Scan for the cell matching the given text and deliver its (X, Y) coordinate at center. 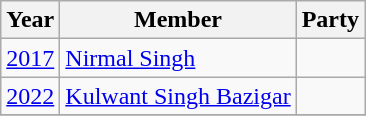
Nirmal Singh (178, 58)
2017 (30, 58)
Kulwant Singh Bazigar (178, 96)
Party (330, 20)
Member (178, 20)
2022 (30, 96)
Year (30, 20)
